Capture the cell that displays the provided text and extract its [X, Y] central coordinate. 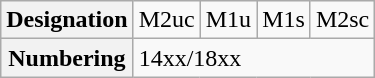
M2sc [342, 20]
14xx/18xx [254, 58]
M1u [228, 20]
M2uc [166, 20]
Numbering [67, 58]
Designation [67, 20]
M1s [284, 20]
